Determine the [x, y] coordinate at the center of the cell enclosing the given text.  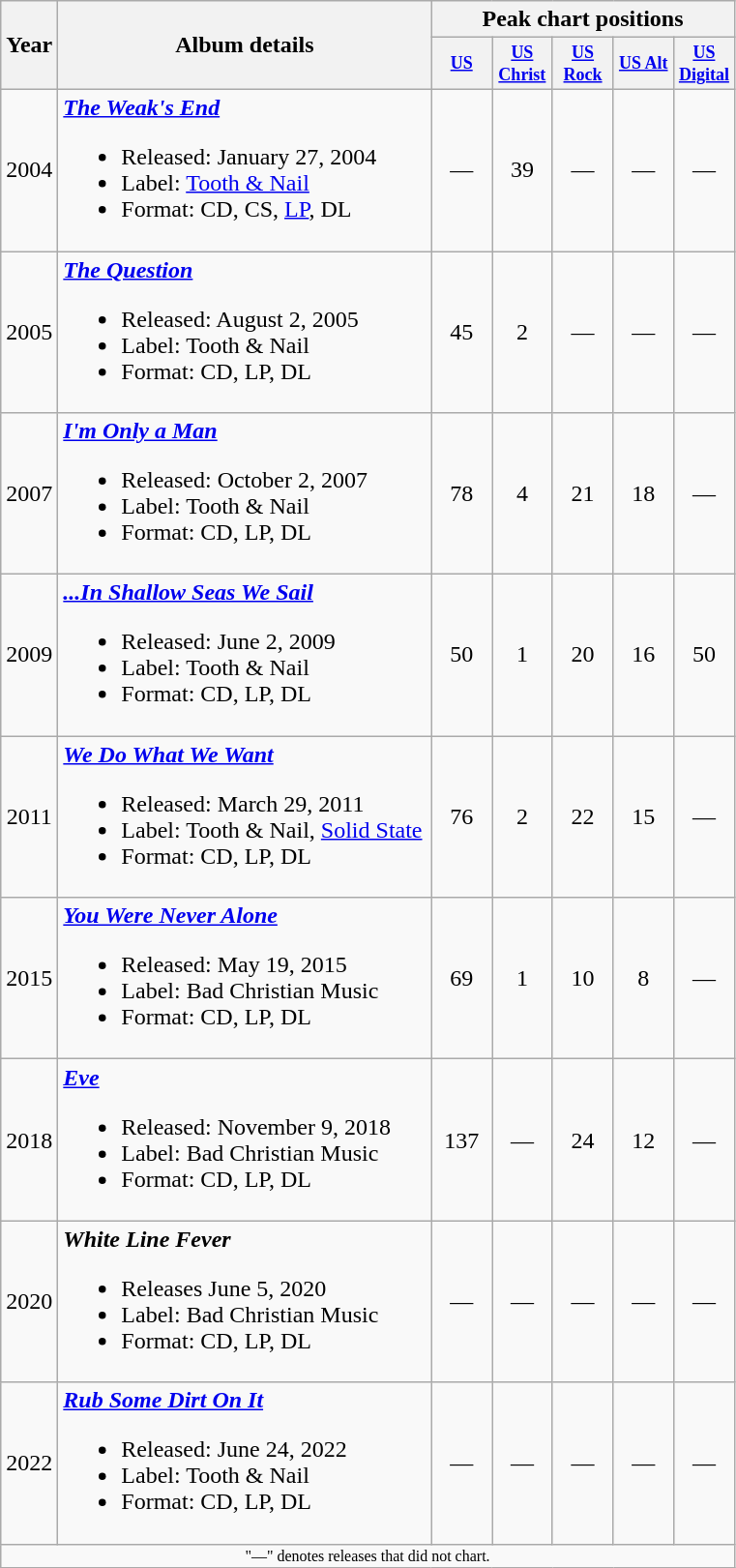
Album details [245, 45]
8 [644, 979]
We Do What We WantReleased: March 29, 2011Label: Tooth & Nail, Solid StateFormat: CD, LP, DL [245, 816]
2004 [29, 170]
137 [462, 1139]
I'm Only a ManReleased: October 2, 2007Label: Tooth & NailFormat: CD, LP, DL [245, 493]
US Rock [582, 64]
4 [522, 493]
21 [582, 493]
18 [644, 493]
39 [522, 170]
2022 [29, 1463]
...In Shallow Seas We SailReleased: June 2, 2009Label: Tooth & NailFormat: CD, LP, DL [245, 656]
45 [462, 333]
20 [582, 656]
Rub Some Dirt On ItReleased: June 24, 2022Label: Tooth & NailFormat: CD, LP, DL [245, 1463]
24 [582, 1139]
2007 [29, 493]
76 [462, 816]
The QuestionReleased: August 2, 2005Label: Tooth & NailFormat: CD, LP, DL [245, 333]
2011 [29, 816]
US Christ [522, 64]
22 [582, 816]
The Weak's EndReleased: January 27, 2004Label: Tooth & NailFormat: CD, CS, LP, DL [245, 170]
2005 [29, 333]
EveReleased: November 9, 2018Label: Bad Christian MusicFormat: CD, LP, DL [245, 1139]
78 [462, 493]
Year [29, 45]
US [462, 64]
2020 [29, 1302]
10 [582, 979]
White Line FeverReleases June 5, 2020Label: Bad Christian MusicFormat: CD, LP, DL [245, 1302]
15 [644, 816]
US Digital [704, 64]
Peak chart positions [582, 19]
"—" denotes releases that did not chart. [368, 1555]
2009 [29, 656]
2015 [29, 979]
69 [462, 979]
You Were Never AloneReleased: May 19, 2015Label: Bad Christian MusicFormat: CD, LP, DL [245, 979]
12 [644, 1139]
2018 [29, 1139]
16 [644, 656]
US Alt [644, 64]
